Extract the (X, Y) coordinate from the center of the cell holding the provided text.  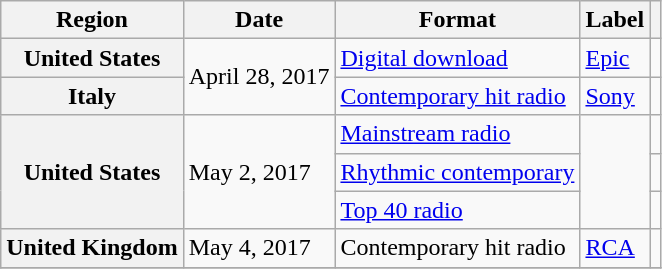
Top 40 radio (458, 210)
Epic (615, 58)
Date (259, 20)
Mainstream radio (458, 134)
Region (92, 20)
Sony (615, 96)
May 4, 2017 (259, 248)
RCA (615, 248)
May 2, 2017 (259, 172)
Italy (92, 96)
United Kingdom (92, 248)
Digital download (458, 58)
Rhythmic contemporary (458, 172)
Format (458, 20)
April 28, 2017 (259, 77)
Label (615, 20)
